Detect which cell encompasses the target text, then output its (x, y) center coordinate. 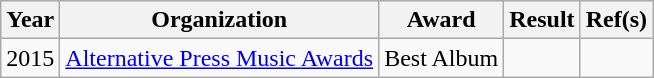
Best Album (442, 58)
Award (442, 20)
Alternative Press Music Awards (220, 58)
Result (542, 20)
Organization (220, 20)
Ref(s) (616, 20)
Year (30, 20)
2015 (30, 58)
